Find where the given text appears and provide that cell's center as [X, Y] coordinate. 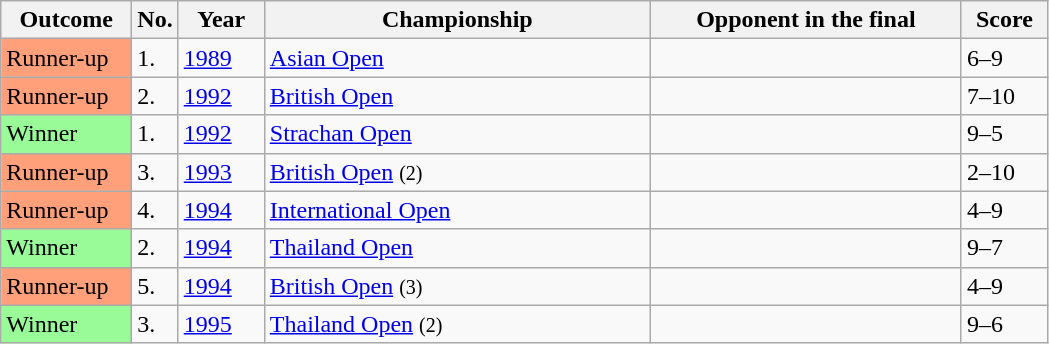
1993 [221, 172]
Opponent in the final [806, 20]
Year [221, 20]
4. [155, 210]
British Open [457, 96]
9–6 [1004, 324]
6–9 [1004, 58]
9–7 [1004, 248]
British Open (3) [457, 286]
2–10 [1004, 172]
International Open [457, 210]
7–10 [1004, 96]
British Open (2) [457, 172]
9–5 [1004, 134]
1989 [221, 58]
5. [155, 286]
Thailand Open [457, 248]
Score [1004, 20]
Thailand Open (2) [457, 324]
Championship [457, 20]
No. [155, 20]
Outcome [66, 20]
1995 [221, 324]
Strachan Open [457, 134]
Asian Open [457, 58]
